Extract the [x, y] coordinate from the center of the cell holding the provided text.  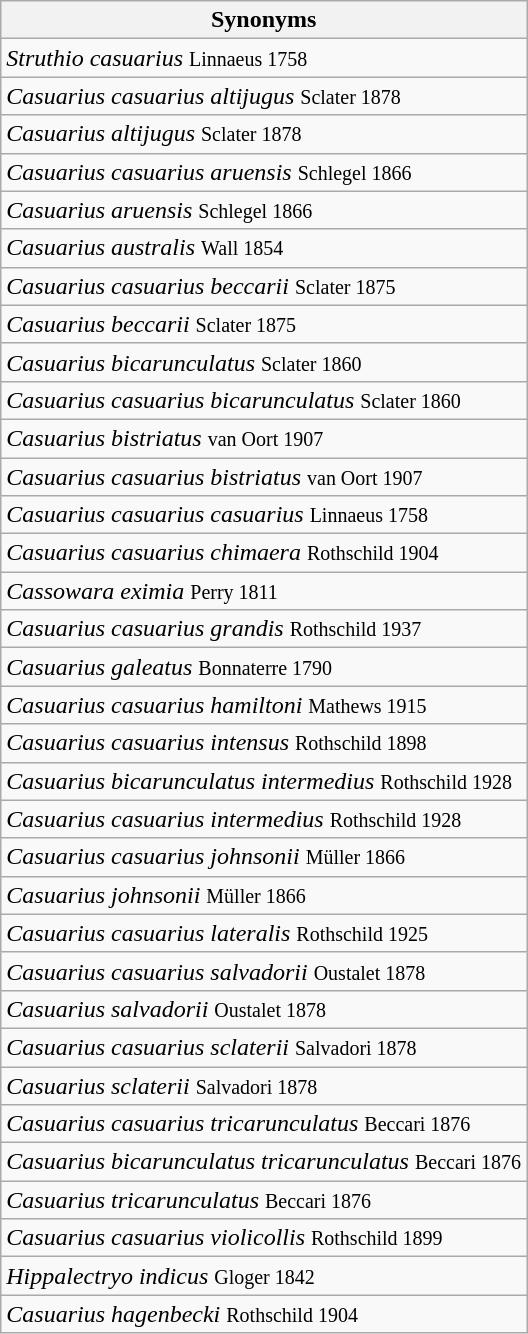
Hippalectryo indicus Gloger 1842 [264, 1276]
Struthio casuarius Linnaeus 1758 [264, 58]
Casuarius casuarius aruensis Schlegel 1866 [264, 172]
Casuarius altijugus Sclater 1878 [264, 134]
Casuarius casuarius altijugus Sclater 1878 [264, 96]
Casuarius casuarius beccarii Sclater 1875 [264, 286]
Casuarius beccarii Sclater 1875 [264, 324]
Casuarius casuarius intensus Rothschild 1898 [264, 743]
Casuarius bicarunculatus Sclater 1860 [264, 362]
Casuarius johnsonii Müller 1866 [264, 895]
Casuarius casuarius lateralis Rothschild 1925 [264, 933]
Casuarius hagenbecki Rothschild 1904 [264, 1314]
Casuarius casuarius tricarunculatus Beccari 1876 [264, 1124]
Casuarius bicarunculatus intermedius Rothschild 1928 [264, 781]
Casuarius australis Wall 1854 [264, 248]
Casuarius casuarius bistriatus van Oort 1907 [264, 477]
Casuarius galeatus Bonnaterre 1790 [264, 667]
Casuarius casuarius casuarius Linnaeus 1758 [264, 515]
Casuarius tricarunculatus Beccari 1876 [264, 1200]
Casuarius casuarius johnsonii Müller 1866 [264, 857]
Cassowara eximia Perry 1811 [264, 591]
Casuarius bistriatus van Oort 1907 [264, 438]
Casuarius salvadorii Oustalet 1878 [264, 1009]
Synonyms [264, 20]
Casuarius casuarius chimaera Rothschild 1904 [264, 553]
Casuarius casuarius intermedius Rothschild 1928 [264, 819]
Casuarius casuarius bicarunculatus Sclater 1860 [264, 400]
Casuarius sclaterii Salvadori 1878 [264, 1085]
Casuarius casuarius sclaterii Salvadori 1878 [264, 1047]
Casuarius casuarius salvadorii Oustalet 1878 [264, 971]
Casuarius casuarius hamiltoni Mathews 1915 [264, 705]
Casuarius bicarunculatus tricarunculatus Beccari 1876 [264, 1162]
Casuarius casuarius grandis Rothschild 1937 [264, 629]
Casuarius casuarius violicollis Rothschild 1899 [264, 1238]
Casuarius aruensis Schlegel 1866 [264, 210]
